Detect which cell encompasses the target text, then output its [X, Y] center coordinate. 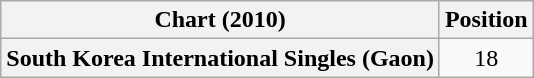
Chart (2010) [220, 20]
18 [486, 58]
Position [486, 20]
South Korea International Singles (Gaon) [220, 58]
